Identify which cell holds the provided text, then report its [x, y] central coordinate. 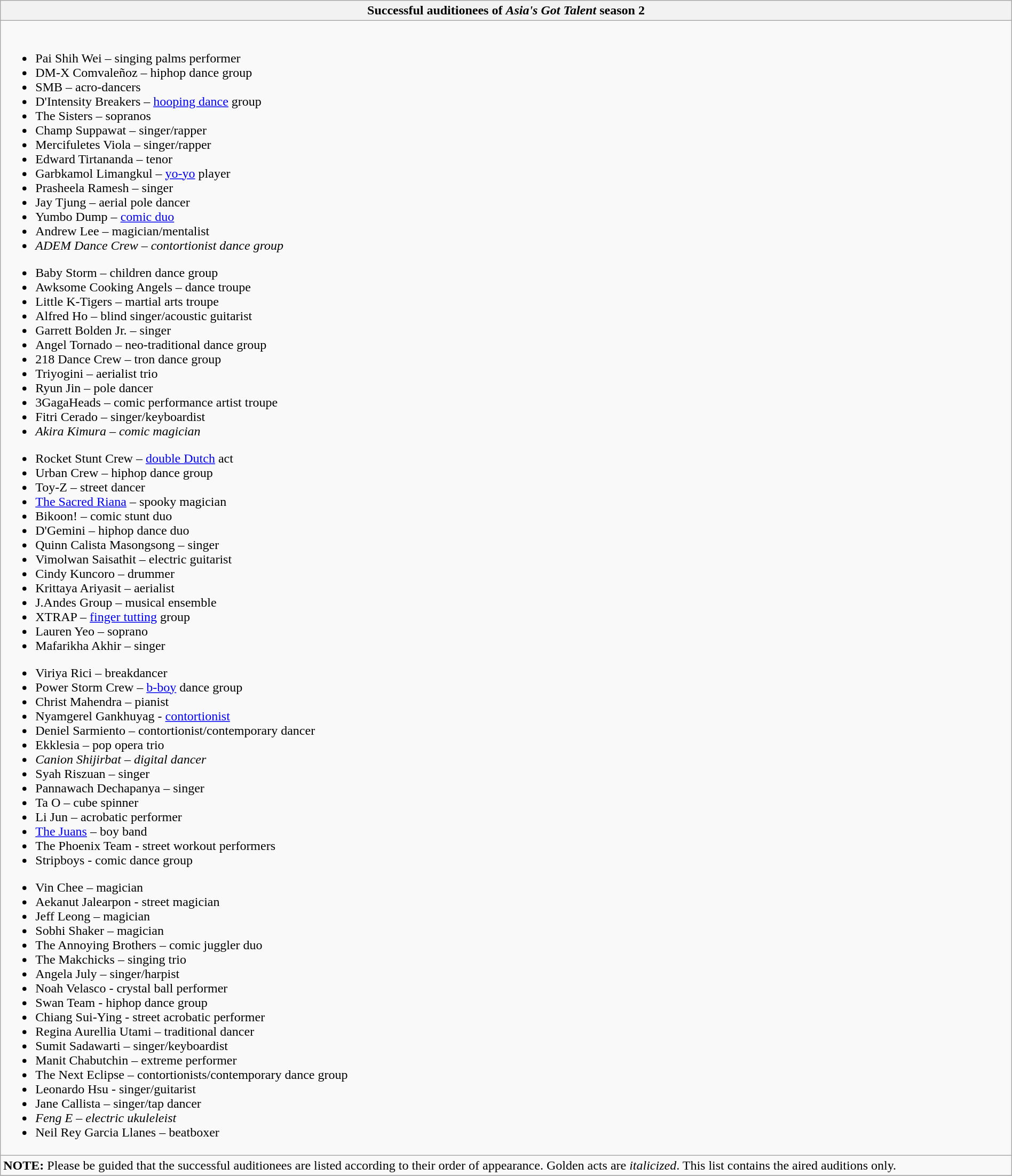
Successful auditionees of Asia's Got Talent season 2 [506, 11]
